Pinpoint the cell where the given text exists, returning its (x, y) midpoint coordinate. 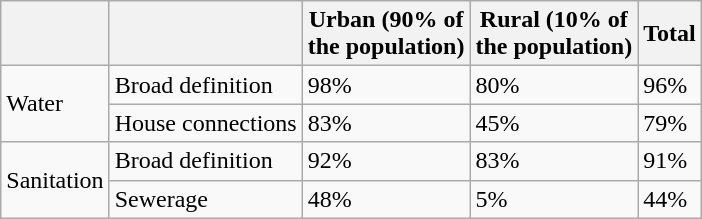
44% (670, 199)
80% (554, 85)
91% (670, 161)
79% (670, 123)
Sanitation (55, 180)
48% (386, 199)
92% (386, 161)
Sewerage (206, 199)
45% (554, 123)
Total (670, 34)
96% (670, 85)
98% (386, 85)
Rural (10% ofthe population) (554, 34)
Urban (90% ofthe population) (386, 34)
5% (554, 199)
Water (55, 104)
House connections (206, 123)
